Identify which cell holds the provided text, then report its (X, Y) central coordinate. 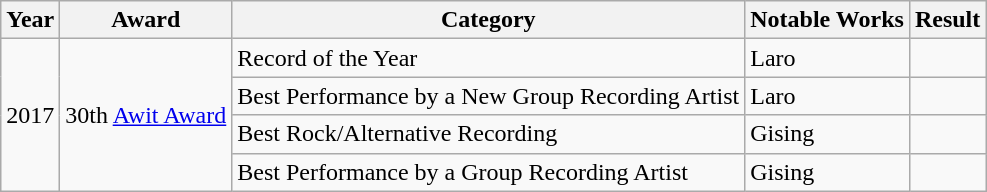
Award (146, 20)
Best Performance by a Group Recording Artist (488, 172)
Record of the Year (488, 58)
Result (947, 20)
30th Awit Award (146, 115)
Notable Works (828, 20)
Year (30, 20)
Best Rock/Alternative Recording (488, 134)
Category (488, 20)
Best Performance by a New Group Recording Artist (488, 96)
2017 (30, 115)
